Scan for the cell matching the given text and deliver its (X, Y) coordinate at center. 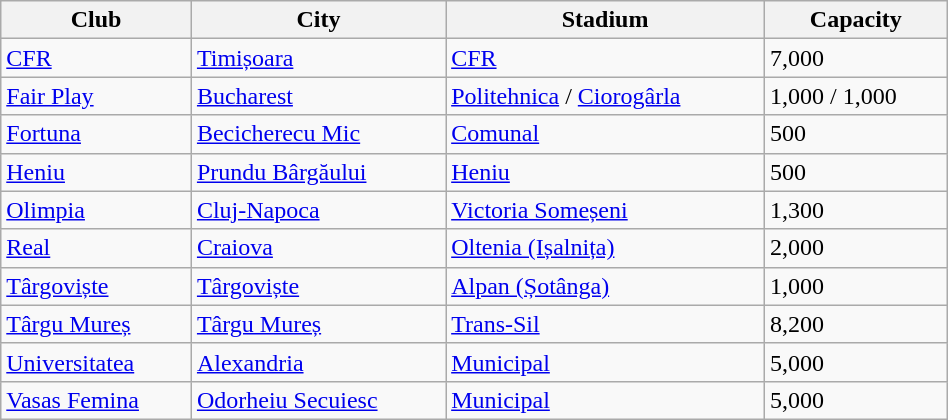
Victoria Someșeni (606, 210)
Trans-Sil (606, 324)
Vasas Femina (96, 400)
1,000 (856, 286)
Timișoara (318, 58)
Club (96, 20)
1,300 (856, 210)
Politehnica / Ciorogârla (606, 96)
Capacity (856, 20)
Olimpia (96, 210)
7,000 (856, 58)
Universitatea (96, 362)
Alexandria (318, 362)
8,200 (856, 324)
Fortuna (96, 134)
Cluj-Napoca (318, 210)
Odorheiu Secuiesc (318, 400)
2,000 (856, 248)
Stadium (606, 20)
Prundu Bârgăului (318, 172)
Bucharest (318, 96)
1,000 / 1,000 (856, 96)
Becicherecu Mic (318, 134)
Craiova (318, 248)
City (318, 20)
Fair Play (96, 96)
Real (96, 248)
Oltenia (Ișalnița) (606, 248)
Alpan (Șotânga) (606, 286)
Comunal (606, 134)
